Find where the given text appears and provide that cell's center as (X, Y) coordinate. 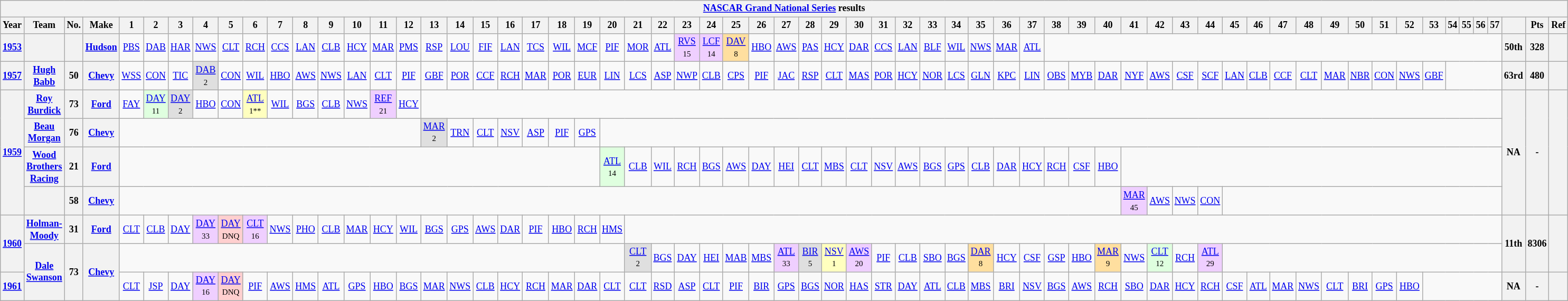
DAB2 (206, 76)
328 (1537, 48)
43 (1185, 25)
1961 (13, 286)
LCF14 (711, 48)
30 (859, 25)
35 (981, 25)
MAS (859, 76)
GSP (1056, 258)
HAS (859, 286)
OBS (1056, 76)
38 (1056, 25)
11th (1513, 244)
FAY (131, 104)
CPS (736, 76)
5 (231, 25)
33 (932, 25)
1 (131, 25)
Team (44, 25)
PAS (810, 48)
45 (1235, 25)
52 (1410, 25)
KPC (1007, 76)
Ref (1558, 25)
28 (810, 25)
27 (787, 25)
23 (687, 25)
18 (562, 25)
57 (1495, 25)
4 (206, 25)
7 (280, 25)
MAR2 (434, 133)
DAY16 (206, 286)
BIR (761, 286)
JAC (787, 76)
480 (1537, 76)
8 (306, 25)
Year (13, 25)
MOR (638, 48)
CLT12 (1159, 258)
Roy Burdick (44, 104)
58 (74, 201)
JSP (156, 286)
DAY11 (156, 104)
8306 (1537, 244)
32 (908, 25)
No. (74, 25)
FIF (486, 48)
50th (1513, 48)
TRN (460, 133)
1959 (13, 152)
STR (884, 286)
DAV8 (736, 48)
34 (957, 25)
1960 (13, 244)
46 (1258, 25)
NASCAR Grand National Series results (785, 8)
CLT2 (638, 258)
36 (1007, 25)
25 (736, 25)
AWS20 (859, 258)
TCS (536, 48)
Wood Brothers Racing (44, 167)
24 (711, 25)
41 (1134, 25)
DAB (156, 48)
22 (663, 25)
40 (1108, 25)
MCF (587, 48)
RVS15 (687, 48)
76 (74, 133)
56 (1480, 25)
37 (1033, 25)
11 (383, 25)
6 (255, 25)
REF21 (383, 104)
ATL14 (612, 167)
Holman-Moody (44, 230)
29 (834, 25)
Pts (1537, 25)
19 (587, 25)
13 (434, 25)
14 (460, 25)
Make (101, 25)
NBR (1360, 76)
49 (1335, 25)
Hudson (101, 48)
BIR5 (810, 258)
2 (156, 25)
54 (1453, 25)
ATL1** (255, 104)
TIC (181, 76)
16 (510, 25)
12 (409, 25)
CLT16 (255, 230)
10 (357, 25)
RSD (663, 286)
LOU (460, 48)
39 (1082, 25)
SCF (1210, 76)
PHO (306, 230)
3 (181, 25)
Beau Morgan (44, 133)
1957 (13, 76)
Hugh Babb (44, 76)
MAB (736, 258)
PMS (409, 48)
ATL29 (1210, 258)
MAR45 (1134, 201)
NWP (687, 76)
51 (1384, 25)
20 (612, 25)
15 (486, 25)
NYF (1134, 76)
BLF (932, 48)
GLN (981, 76)
63rd (1513, 76)
MAR9 (1108, 258)
PBS (131, 48)
17 (536, 25)
53 (1434, 25)
MYB (1082, 76)
ATL33 (787, 258)
42 (1159, 25)
DAY2 (181, 104)
NSV1 (834, 258)
55 (1467, 25)
EUR (587, 76)
48 (1309, 25)
9 (332, 25)
Dale Swanson (44, 271)
47 (1283, 25)
HAR (181, 48)
WSS (131, 76)
26 (761, 25)
1953 (13, 48)
DAR8 (981, 258)
44 (1210, 25)
DAY33 (206, 230)
